Locate the cell with the specified text and output its [x, y] center coordinate. 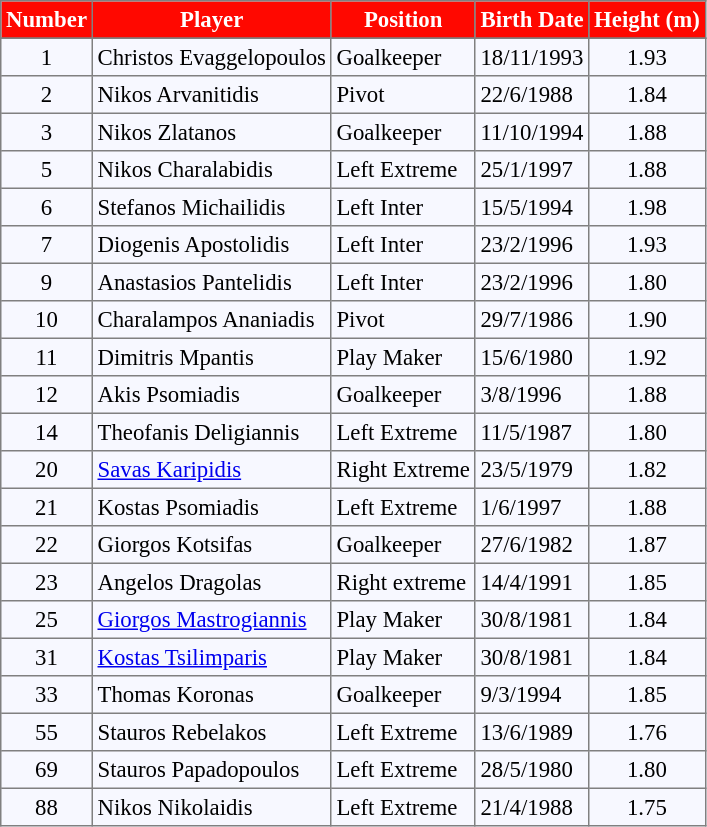
Dimitris Mpantis [212, 357]
Diogenis Apostolidis [212, 245]
22/6/1988 [532, 95]
7 [47, 245]
23 [47, 582]
1.82 [647, 470]
Nikos Zlatanos [212, 132]
11/5/1987 [532, 432]
20 [47, 470]
Christos Evaggelopoulos [212, 57]
Giorgos Mastrogiannis [212, 620]
6 [47, 207]
1.75 [647, 807]
Thomas Koronas [212, 695]
Stauros Papadopoulos [212, 770]
1 [47, 57]
29/7/1986 [532, 320]
Height (m) [647, 20]
27/6/1982 [532, 545]
3/8/1996 [532, 395]
Giorgos Kotsifas [212, 545]
1.92 [647, 357]
Akis Psomiadis [212, 395]
69 [47, 770]
Kostas Psomiadis [212, 507]
Number [47, 20]
Right extreme [403, 582]
Player [212, 20]
Nikos Nikolaidis [212, 807]
1.87 [647, 545]
22 [47, 545]
13/6/1989 [532, 732]
18/11/1993 [532, 57]
Stefanos Michailidis [212, 207]
15/6/1980 [532, 357]
9 [47, 282]
1.90 [647, 320]
1.98 [647, 207]
15/5/1994 [532, 207]
2 [47, 95]
28/5/1980 [532, 770]
55 [47, 732]
21 [47, 507]
14/4/1991 [532, 582]
Nikos Arvanitidis [212, 95]
31 [47, 657]
3 [47, 132]
14 [47, 432]
Stauros Rebelakos [212, 732]
11/10/1994 [532, 132]
25/1/1997 [532, 170]
1.76 [647, 732]
25 [47, 620]
5 [47, 170]
33 [47, 695]
Angelos Dragolas [212, 582]
Nikos Charalabidis [212, 170]
23/5/1979 [532, 470]
1/6/1997 [532, 507]
12 [47, 395]
Kostas Tsilimparis [212, 657]
Right Extreme [403, 470]
Charalampos Ananiadis [212, 320]
Position [403, 20]
21/4/1988 [532, 807]
Theofanis Deligiannis [212, 432]
10 [47, 320]
Birth Date [532, 20]
9/3/1994 [532, 695]
Savas Karipidis [212, 470]
Anastasios Pantelidis [212, 282]
88 [47, 807]
11 [47, 357]
